Scan for the cell matching the given text and deliver its [x, y] coordinate at center. 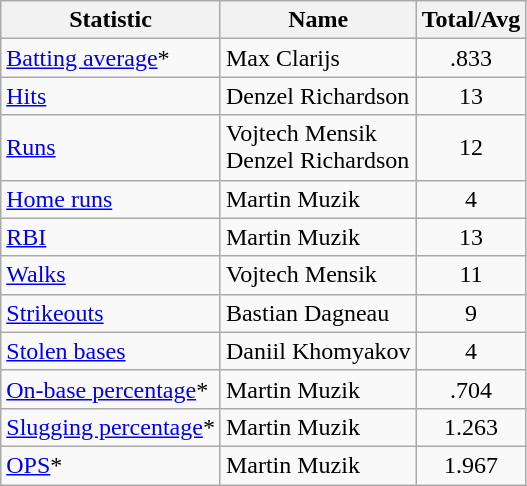
RBI [111, 237]
Vojtech Mensik [318, 275]
.833 [471, 58]
Statistic [111, 20]
11 [471, 275]
Hits [111, 96]
Name [318, 20]
Slugging percentage* [111, 427]
Strikeouts [111, 313]
12 [471, 148]
.704 [471, 389]
1.967 [471, 465]
Home runs [111, 199]
9 [471, 313]
1.263 [471, 427]
Walks [111, 275]
Total/Avg [471, 20]
Batting average* [111, 58]
Daniil Khomyakov [318, 351]
On-base percentage* [111, 389]
Bastian Dagneau [318, 313]
Runs [111, 148]
Denzel Richardson [318, 96]
OPS* [111, 465]
Max Clarijs [318, 58]
Vojtech Mensik Denzel Richardson [318, 148]
Stolen bases [111, 351]
